Return (X, Y) of the center of cell containing provided text 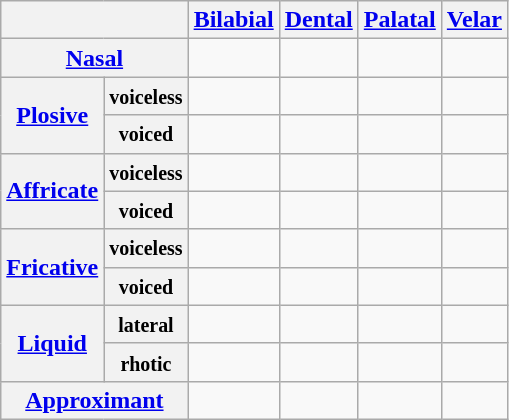
lateral (146, 324)
Affricate (52, 191)
Velar (474, 20)
Nasal (94, 58)
rhotic (146, 362)
Dental (318, 20)
Palatal (400, 20)
Fricative (52, 267)
Liquid (52, 343)
Plosive (52, 115)
Approximant (94, 400)
Bilabial (234, 20)
